Find where the given text appears and provide that cell's center as [x, y] coordinate. 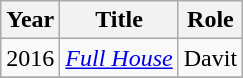
Title [119, 20]
Year [30, 20]
Role [210, 20]
2016 [30, 58]
Davit [210, 58]
Full House [119, 58]
